Find where the given text appears and provide that cell's center as [X, Y] coordinate. 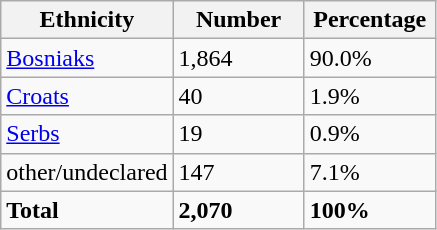
Croats [87, 96]
Ethnicity [87, 20]
100% [370, 210]
other/undeclared [87, 172]
1.9% [370, 96]
1,864 [238, 58]
19 [238, 134]
40 [238, 96]
7.1% [370, 172]
0.9% [370, 134]
Serbs [87, 134]
2,070 [238, 210]
147 [238, 172]
90.0% [370, 58]
Total [87, 210]
Number [238, 20]
Bosniaks [87, 58]
Percentage [370, 20]
